Scan for the cell matching the given text and deliver its (X, Y) coordinate at center. 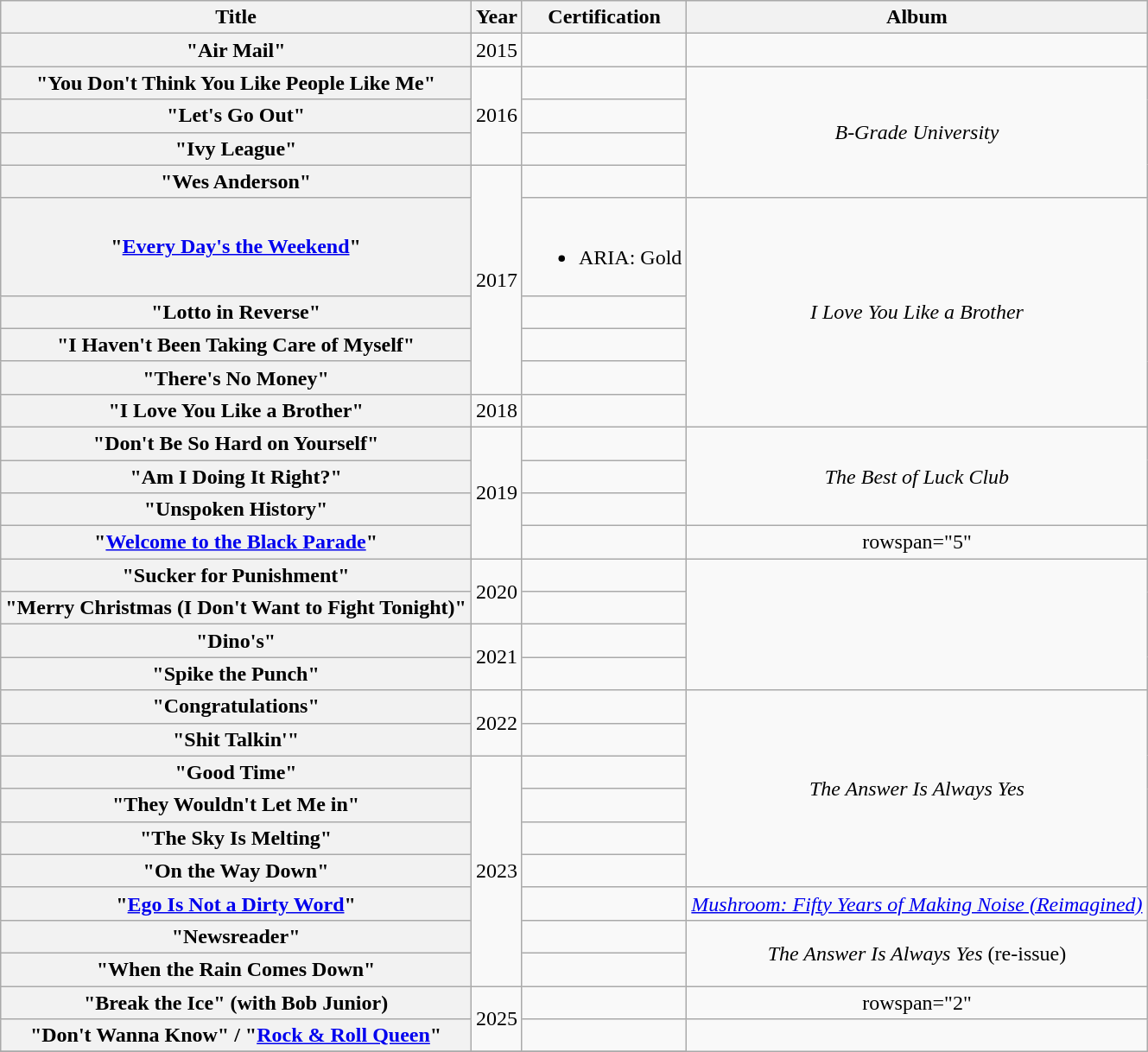
"There's No Money" (237, 377)
rowspan="2" (917, 1003)
"Congratulations" (237, 707)
"Am I Doing It Right?" (237, 476)
"Welcome to the Black Parade" (237, 542)
The Best of Luck Club (917, 476)
2023 (496, 871)
"Spike the Punch" (237, 674)
"Shit Talkin'" (237, 739)
The Answer Is Always Yes (re-issue) (917, 953)
"Unspoken History" (237, 510)
"Every Day's the Weekend" (237, 247)
2016 (496, 116)
Album (917, 17)
Year (496, 17)
2020 (496, 592)
2019 (496, 492)
Certification (604, 17)
I Love You Like a Brother (917, 313)
"Wes Anderson" (237, 181)
"Break the Ice" (with Bob Junior) (237, 1003)
"Let's Go Out" (237, 116)
"Merry Christmas (I Don't Want to Fight Tonight)" (237, 608)
"The Sky Is Melting" (237, 838)
The Answer Is Always Yes (917, 789)
2015 (496, 50)
"Air Mail" (237, 50)
2022 (496, 723)
"On the Way Down" (237, 871)
rowspan="5" (917, 542)
2018 (496, 410)
ARIA: Gold (604, 247)
Mushroom: Fifty Years of Making Noise (Reimagined) (917, 903)
"Newsreader" (237, 936)
"Don't Wanna Know" / "Rock & Roll Queen" (237, 1036)
B-Grade University (917, 132)
"Ivy League" (237, 149)
2021 (496, 657)
"When the Rain Comes Down" (237, 969)
"They Wouldn't Let Me in" (237, 805)
2017 (496, 280)
"Sucker for Punishment" (237, 575)
"Ego Is Not a Dirty Word" (237, 903)
"Lotto in Reverse" (237, 312)
"You Don't Think You Like People Like Me" (237, 83)
2025 (496, 1019)
"I Haven't Been Taking Care of Myself" (237, 345)
Title (237, 17)
"Don't Be So Hard on Yourself" (237, 443)
"Good Time" (237, 772)
"I Love You Like a Brother" (237, 410)
"Dino's" (237, 641)
